Search for the cell housing the specified text and yield its [x, y] center coordinate. 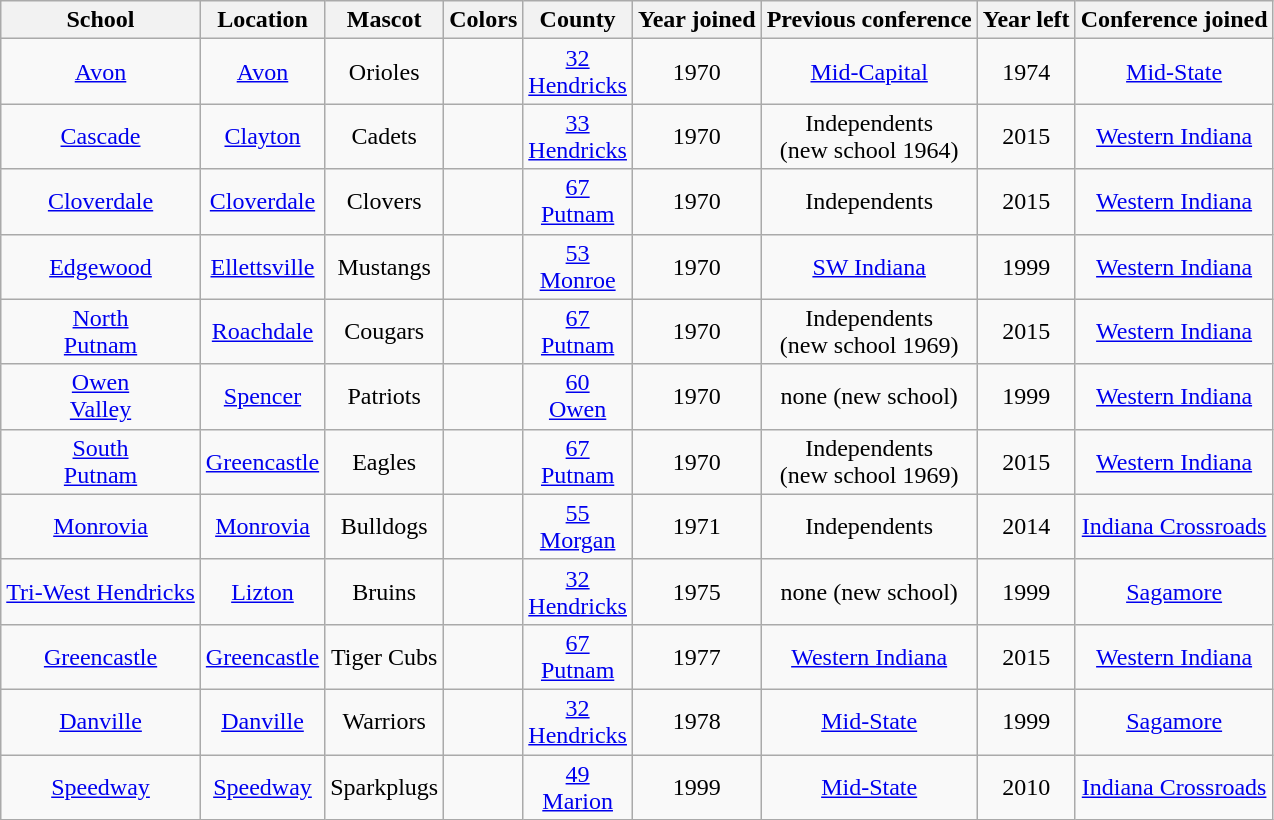
33 Hendricks [578, 136]
Mustangs [384, 266]
1971 [696, 526]
Ellettsville [262, 266]
Location [262, 20]
1978 [696, 722]
Roachdale [262, 332]
Cascade [101, 136]
School [101, 20]
Eagles [384, 462]
Patriots [384, 396]
Conference joined [1174, 20]
Tiger Cubs [384, 656]
49 Marion [578, 786]
55 Morgan [578, 526]
1975 [696, 592]
South Putnam [101, 462]
Colors [484, 20]
Year joined [696, 20]
Previous conference [869, 20]
Mid-Capital [869, 72]
Lizton [262, 592]
Orioles [384, 72]
Sparkplugs [384, 786]
1974 [1026, 72]
Independents(new school 1964) [869, 136]
Warriors [384, 722]
Mascot [384, 20]
Tri-West Hendricks [101, 592]
Year left [1026, 20]
Spencer [262, 396]
53 Monroe [578, 266]
2014 [1026, 526]
1977 [696, 656]
60 Owen [578, 396]
County [578, 20]
Clayton [262, 136]
Cougars [384, 332]
Bruins [384, 592]
Bulldogs [384, 526]
OwenValley [101, 396]
Edgewood [101, 266]
SW Indiana [869, 266]
2010 [1026, 786]
North Putnam [101, 332]
Cadets [384, 136]
Clovers [384, 202]
